Detect which cell encompasses the target text, then output its (x, y) center coordinate. 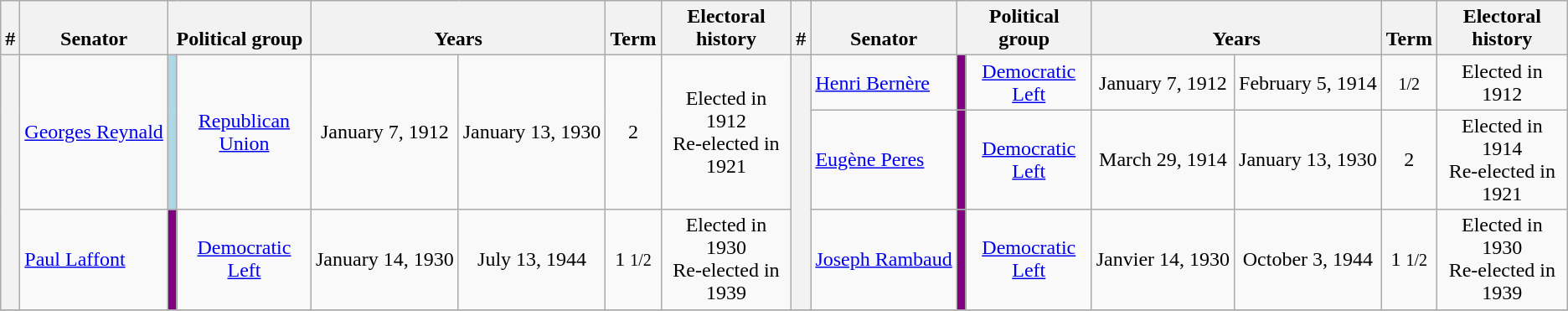
Elected in 1914Re-elected in 1921 (1502, 159)
July 13, 1944 (532, 260)
Eugène Peres (884, 159)
1/2 (1409, 82)
October 3, 1944 (1308, 260)
Elected in 1912Re-elected in 1921 (726, 132)
Henri Bernère (884, 82)
Joseph Rambaud (884, 260)
Janvier 14, 1930 (1163, 260)
Paul Laffont (94, 260)
Georges Reynald (94, 132)
March 29, 1914 (1163, 159)
February 5, 1914 (1308, 82)
Republican Union (244, 132)
January 14, 1930 (384, 260)
Elected in 1912 (1502, 82)
